Capture the cell that displays the provided text and extract its (x, y) central coordinate. 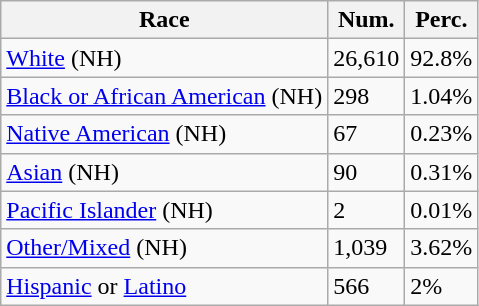
0.01% (442, 210)
92.8% (442, 58)
Race (164, 20)
2 (366, 210)
Other/Mixed (NH) (164, 248)
67 (366, 134)
Asian (NH) (164, 172)
Native American (NH) (164, 134)
White (NH) (164, 58)
90 (366, 172)
1.04% (442, 96)
Hispanic or Latino (164, 286)
2% (442, 286)
0.31% (442, 172)
3.62% (442, 248)
566 (366, 286)
Black or African American (NH) (164, 96)
Num. (366, 20)
Pacific Islander (NH) (164, 210)
0.23% (442, 134)
1,039 (366, 248)
26,610 (366, 58)
298 (366, 96)
Perc. (442, 20)
